Pinpoint the cell where the given text exists, returning its (X, Y) midpoint coordinate. 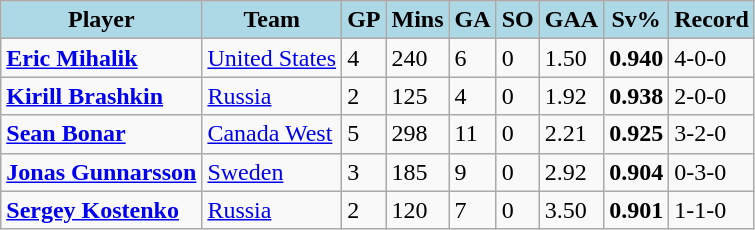
Jonas Gunnarsson (102, 172)
3-2-0 (712, 134)
240 (418, 58)
3.50 (571, 210)
7 (472, 210)
2-0-0 (712, 96)
9 (472, 172)
United States (272, 58)
Sv% (636, 20)
0.904 (636, 172)
1.50 (571, 58)
Canada West (272, 134)
0.925 (636, 134)
2.92 (571, 172)
2.21 (571, 134)
GAA (571, 20)
185 (418, 172)
Kirill Brashkin (102, 96)
5 (364, 134)
6 (472, 58)
0.901 (636, 210)
GP (364, 20)
Sergey Kostenko (102, 210)
Mins (418, 20)
0.940 (636, 58)
GA (472, 20)
0.938 (636, 96)
0-3-0 (712, 172)
11 (472, 134)
3 (364, 172)
Record (712, 20)
Player (102, 20)
Sean Bonar (102, 134)
298 (418, 134)
SO (518, 20)
4-0-0 (712, 58)
125 (418, 96)
Sweden (272, 172)
Eric Mihalik (102, 58)
120 (418, 210)
1.92 (571, 96)
Team (272, 20)
1-1-0 (712, 210)
